For the text-containing cell, return its midpoint in [x, y] coordinate format. 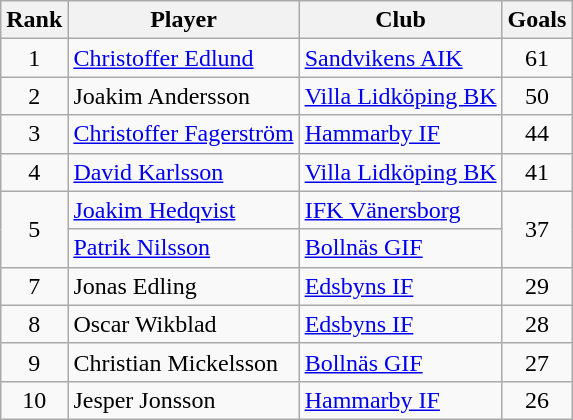
61 [537, 58]
Patrik Nilsson [184, 248]
Jonas Edling [184, 286]
7 [34, 286]
Club [400, 20]
5 [34, 229]
Christian Mickelsson [184, 362]
Player [184, 20]
Joakim Hedqvist [184, 210]
Rank [34, 20]
8 [34, 324]
29 [537, 286]
3 [34, 134]
41 [537, 172]
4 [34, 172]
Oscar Wikblad [184, 324]
50 [537, 96]
Goals [537, 20]
IFK Vänersborg [400, 210]
Joakim Andersson [184, 96]
1 [34, 58]
44 [537, 134]
26 [537, 400]
Sandvikens AIK [400, 58]
Jesper Jonsson [184, 400]
37 [537, 229]
9 [34, 362]
David Karlsson [184, 172]
27 [537, 362]
Christoffer Edlund [184, 58]
Christoffer Fagerström [184, 134]
28 [537, 324]
2 [34, 96]
10 [34, 400]
